From the cell containing the given text, extract its center point as (X, Y) coordinate. 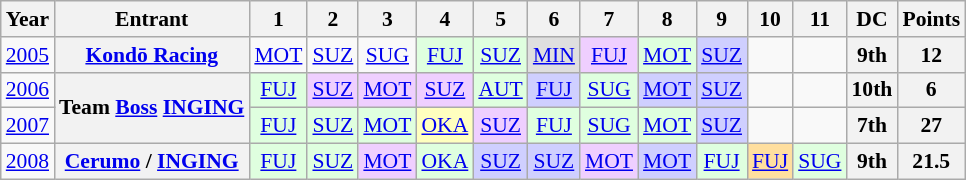
5 (500, 19)
2006 (28, 90)
DC (872, 19)
Cerumo / INGING (152, 162)
Points (931, 19)
27 (931, 126)
8 (667, 19)
2 (332, 19)
AUT (500, 90)
12 (931, 55)
Kondō Racing (152, 55)
11 (820, 19)
10th (872, 90)
9 (722, 19)
10 (770, 19)
Entrant (152, 19)
7 (609, 19)
2005 (28, 55)
21.5 (931, 162)
1 (278, 19)
4 (444, 19)
2007 (28, 126)
2008 (28, 162)
Team Boss INGING (152, 108)
MIN (554, 55)
3 (387, 19)
Year (28, 19)
7th (872, 126)
